For the text-containing cell, return its midpoint in [X, Y] coordinate format. 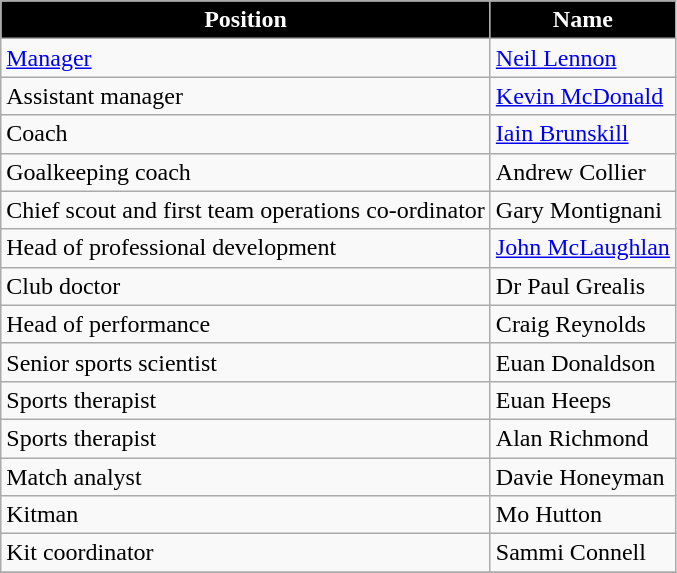
Dr Paul Grealis [582, 286]
Senior sports scientist [246, 362]
Kitman [246, 515]
Alan Richmond [582, 438]
Euan Donaldson [582, 362]
Kevin McDonald [582, 96]
Head of professional development [246, 248]
Davie Honeyman [582, 477]
Andrew Collier [582, 172]
Euan Heeps [582, 400]
Club doctor [246, 286]
Position [246, 20]
Iain Brunskill [582, 134]
Match analyst [246, 477]
Coach [246, 134]
Head of performance [246, 324]
Sammi Connell [582, 553]
John McLaughlan [582, 248]
Goalkeeping coach [246, 172]
Mo Hutton [582, 515]
Neil Lennon [582, 58]
Name [582, 20]
Chief scout and first team operations co-ordinator [246, 210]
Gary Montignani [582, 210]
Craig Reynolds [582, 324]
Manager [246, 58]
Kit coordinator [246, 553]
Assistant manager [246, 96]
